Detect which cell encompasses the target text, then output its [x, y] center coordinate. 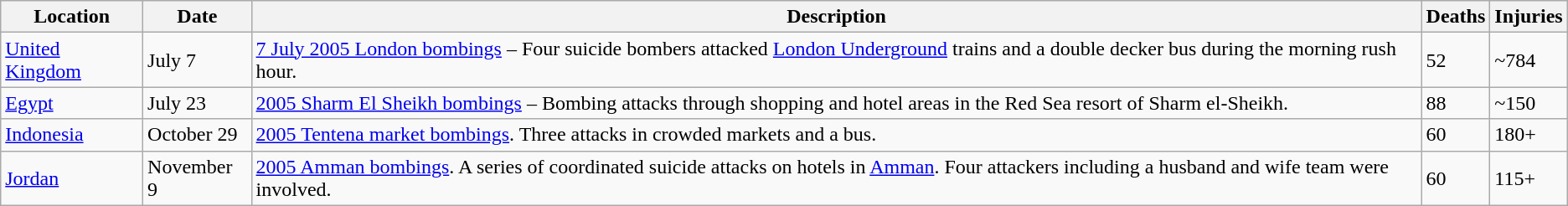
Date [198, 17]
2005 Amman bombings. A series of coordinated suicide attacks on hotels in Amman. Four attackers including a husband and wife team were involved. [836, 178]
~150 [1529, 103]
October 29 [198, 135]
88 [1456, 103]
Description [836, 17]
~784 [1529, 60]
Location [72, 17]
Injuries [1529, 17]
180+ [1529, 135]
July 7 [198, 60]
Deaths [1456, 17]
November 9 [198, 178]
Egypt [72, 103]
7 July 2005 London bombings – Four suicide bombers attacked London Underground trains and a double decker bus during the morning rush hour. [836, 60]
July 23 [198, 103]
United Kingdom [72, 60]
115+ [1529, 178]
2005 Sharm El Sheikh bombings – Bombing attacks through shopping and hotel areas in the Red Sea resort of Sharm el-Sheikh. [836, 103]
2005 Tentena market bombings. Three attacks in crowded markets and a bus. [836, 135]
Jordan [72, 178]
Indonesia [72, 135]
52 [1456, 60]
